Extract the [x, y] coordinate from the center of the cell holding the provided text.  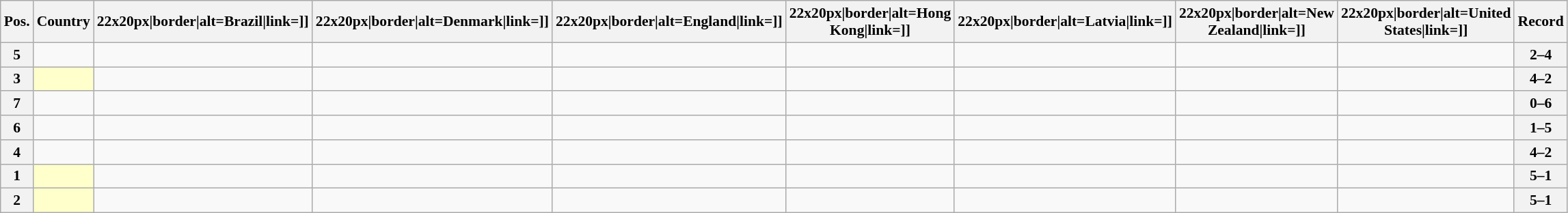
22x20px|border|alt=Hong Kong|link=]] [871, 22]
Record [1541, 22]
Country [64, 22]
4 [17, 152]
5 [17, 55]
6 [17, 128]
22x20px|border|alt=Latvia|link=]] [1065, 22]
1–5 [1541, 128]
22x20px|border|alt=New Zealand|link=]] [1256, 22]
1 [17, 176]
2 [17, 201]
3 [17, 79]
22x20px|border|alt=Denmark|link=]] [432, 22]
Pos. [17, 22]
22x20px|border|alt=Brazil|link=]] [203, 22]
2–4 [1541, 55]
22x20px|border|alt=United States|link=]] [1426, 22]
7 [17, 104]
0–6 [1541, 104]
22x20px|border|alt=England|link=]] [669, 22]
